Pinpoint the cell where the given text exists, returning its [X, Y] midpoint coordinate. 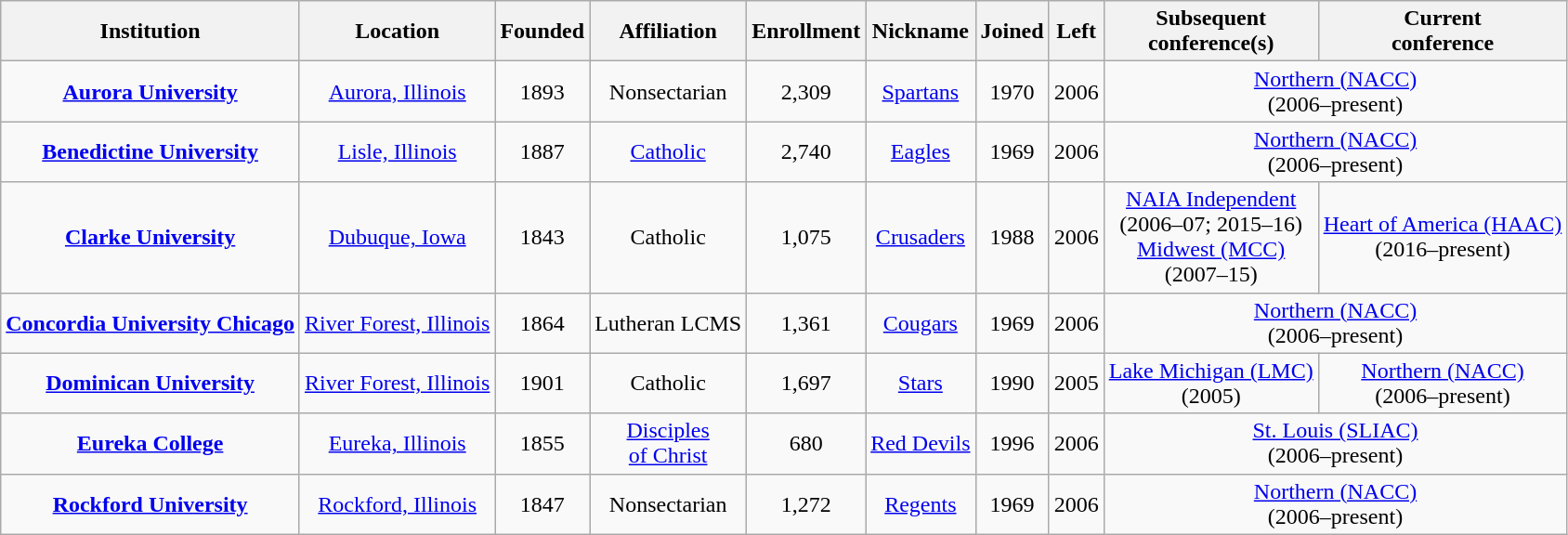
Rockford University [150, 503]
Red Devils [921, 444]
Left [1076, 32]
Spartans [921, 91]
1988 [1013, 238]
Joined [1013, 32]
Eagles [921, 152]
1970 [1013, 91]
Currentconference [1443, 32]
St. Louis (SLIAC)(2006–present) [1336, 444]
Crusaders [921, 238]
1855 [542, 444]
1843 [542, 238]
Lisle, Illinois [397, 152]
1,361 [806, 323]
Lutheran LCMS [669, 323]
1,272 [806, 503]
680 [806, 444]
1847 [542, 503]
Rockford, Illinois [397, 503]
Affiliation [669, 32]
Regents [921, 503]
1,697 [806, 383]
Concordia University Chicago [150, 323]
Institution [150, 32]
Heart of America (HAAC)(2016–present) [1443, 238]
Aurora University [150, 91]
1901 [542, 383]
Eureka College [150, 444]
1864 [542, 323]
2005 [1076, 383]
Aurora, Illinois [397, 91]
1990 [1013, 383]
Eureka, Illinois [397, 444]
2,309 [806, 91]
Enrollment [806, 32]
Cougars [921, 323]
Disciplesof Christ [669, 444]
Subsequentconference(s) [1211, 32]
Clarke University [150, 238]
Dominican University [150, 383]
1893 [542, 91]
Founded [542, 32]
Nickname [921, 32]
NAIA Independent(2006–07; 2015–16)Midwest (MCC)(2007–15) [1211, 238]
1996 [1013, 444]
Lake Michigan (LMC)(2005) [1211, 383]
Benedictine University [150, 152]
Dubuque, Iowa [397, 238]
1,075 [806, 238]
2,740 [806, 152]
Location [397, 32]
Stars [921, 383]
1887 [542, 152]
